Return the (X, Y) coordinate for the center point of the cell that contains the specified text.  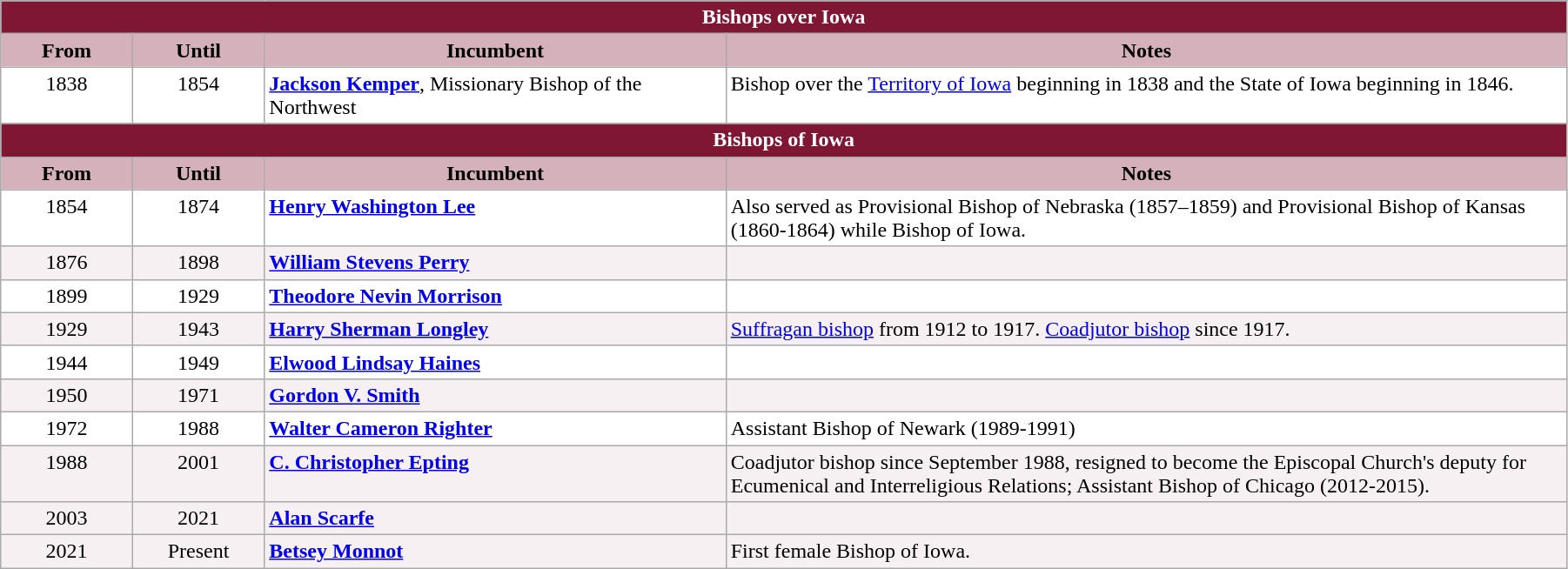
Bishops over Iowa (784, 17)
Harry Sherman Longley (495, 329)
Alan Scarfe (495, 519)
1876 (67, 263)
Theodore Nevin Morrison (495, 296)
Bishops of Iowa (784, 140)
1944 (67, 362)
1943 (198, 329)
Present (198, 552)
1950 (67, 395)
1971 (198, 395)
Betsey Monnot (495, 552)
1838 (67, 96)
Walter Cameron Righter (495, 428)
Jackson Kemper, Missionary Bishop of the Northwest (495, 96)
First female Bishop of Iowa. (1146, 552)
Gordon V. Smith (495, 395)
Elwood Lindsay Haines (495, 362)
1899 (67, 296)
Also served as Provisional Bishop of Nebraska (1857–1859) and Provisional Bishop of Kansas (1860-1864) while Bishop of Iowa. (1146, 218)
2003 (67, 519)
2001 (198, 473)
1949 (198, 362)
Bishop over the Territory of Iowa beginning in 1838 and the State of Iowa beginning in 1846. (1146, 96)
Henry Washington Lee (495, 218)
1972 (67, 428)
1898 (198, 263)
Assistant Bishop of Newark (1989-1991) (1146, 428)
1874 (198, 218)
C. Christopher Epting (495, 473)
William Stevens Perry (495, 263)
Suffragan bishop from 1912 to 1917. Coadjutor bishop since 1917. (1146, 329)
